Identify which cell holds the provided text, then report its [x, y] central coordinate. 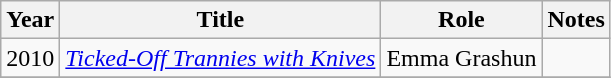
Ticked-Off Trannies with Knives [220, 58]
Title [220, 20]
2010 [30, 58]
Notes [576, 20]
Role [462, 20]
Emma Grashun [462, 58]
Year [30, 20]
